Output the (x, y) coordinate of the center of the cell containing the given text.  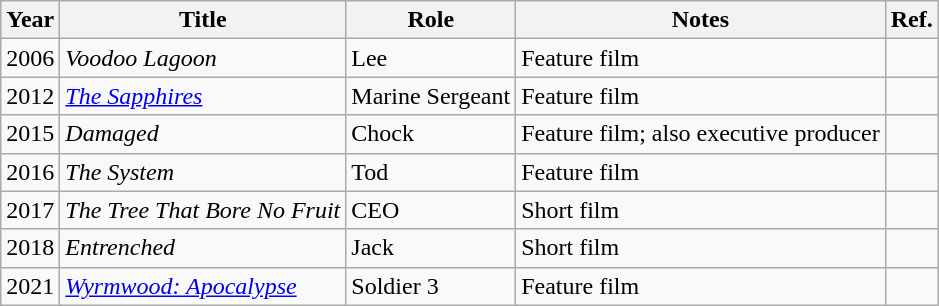
Ref. (912, 20)
Notes (701, 20)
Entrenched (203, 248)
Role (431, 20)
The Sapphires (203, 96)
The System (203, 172)
Chock (431, 134)
Voodoo Lagoon (203, 58)
Damaged (203, 134)
Year (30, 20)
Tod (431, 172)
CEO (431, 210)
Feature film; also executive producer (701, 134)
Jack (431, 248)
2016 (30, 172)
2012 (30, 96)
Wyrmwood: Apocalypse (203, 286)
2017 (30, 210)
2021 (30, 286)
The Tree That Bore No Fruit (203, 210)
2015 (30, 134)
2018 (30, 248)
Marine Sergeant (431, 96)
2006 (30, 58)
Soldier 3 (431, 286)
Title (203, 20)
Lee (431, 58)
